Output the [X, Y] coordinate of the center of the cell containing the given text.  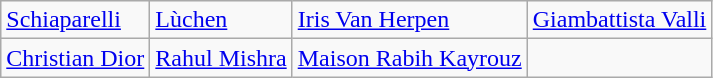
Lùchen [221, 20]
Rahul Mishra [221, 58]
Giambattista Valli [620, 20]
Schiaparelli [76, 20]
Iris Van Herpen [410, 20]
Maison Rabih Kayrouz [410, 58]
Christian Dior [76, 58]
